Detect which cell encompasses the target text, then output its [X, Y] center coordinate. 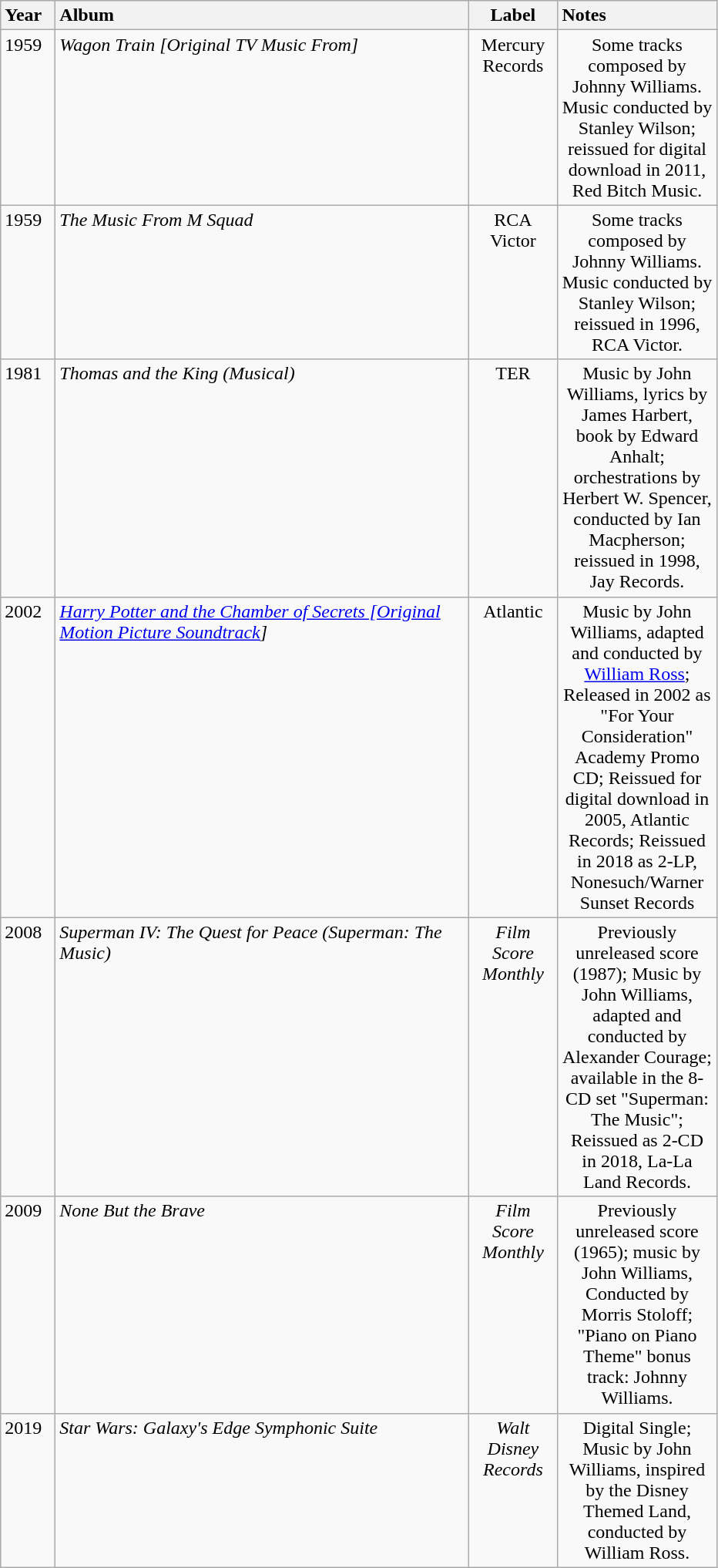
Label [513, 15]
Mercury Records [513, 117]
Walt Disney Records [513, 1490]
Harry Potter and the Chamber of Secrets [Original Motion Picture Soundtrack] [262, 757]
2008 [28, 1057]
RCA Victor [513, 282]
Digital Single; Music by John Williams, inspired by the Disney Themed Land, conducted by William Ross. [637, 1490]
1981 [28, 478]
None But the Brave [262, 1304]
2009 [28, 1304]
Album [262, 15]
Thomas and the King (Musical) [262, 478]
Superman IV: The Quest for Peace (Superman: The Music) [262, 1057]
Some tracks composed by Johnny Williams. Music conducted by Stanley Wilson; reissued in 1996, RCA Victor. [637, 282]
Some tracks composed by Johnny Williams. Music conducted by Stanley Wilson; reissued for digital download in 2011, Red Bitch Music. [637, 117]
2019 [28, 1490]
Star Wars: Galaxy's Edge Symphonic Suite [262, 1490]
Wagon Train [Original TV Music From] [262, 117]
2002 [28, 757]
Year [28, 15]
Atlantic [513, 757]
Notes [637, 15]
The Music From M Squad [262, 282]
Previously unreleased score (1965); music by John Williams, Conducted by Morris Stoloff; "Piano on Piano Theme" bonus track: Johnny Williams. [637, 1304]
TER [513, 478]
